Provide the (x, y) coordinate of the cell's center where the given text is located.  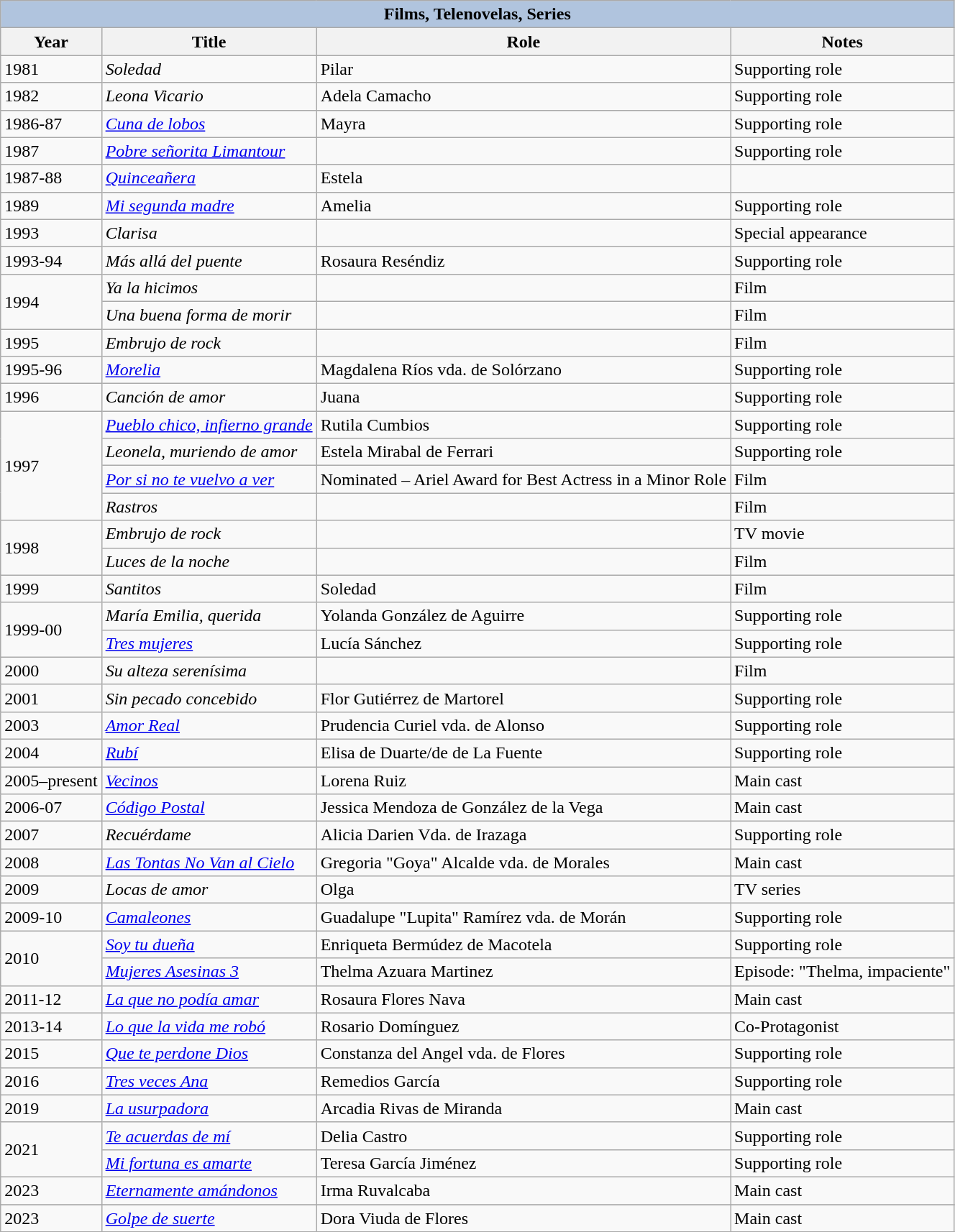
Thelma Azuara Martinez (524, 972)
Lucía Sánchez (524, 643)
Tres veces Ana (209, 1081)
2021 (51, 1149)
La usurpadora (209, 1108)
Una buena forma de morir (209, 315)
Tres mujeres (209, 643)
Canción de amor (209, 397)
Clarisa (209, 233)
2009-10 (51, 917)
María Emilia, querida (209, 616)
2001 (51, 698)
Rosario Domínguez (524, 1026)
1981 (51, 69)
Guadalupe "Lupita" Ramírez vda. de Morán (524, 917)
Notes (843, 42)
Magdalena Ríos vda. de Solórzano (524, 370)
La que no podía amar (209, 999)
Special appearance (843, 233)
Su alteza serenísima (209, 671)
Role (524, 42)
1997 (51, 466)
Teresa García Jiménez (524, 1163)
2015 (51, 1054)
Código Postal (209, 808)
Constanza del Angel vda. de Flores (524, 1054)
Nominated – Ariel Award for Best Actress in a Minor Role (524, 479)
1993-94 (51, 260)
Lorena Ruiz (524, 780)
Olga (524, 890)
1987 (51, 151)
1999 (51, 589)
Ya la hicimos (209, 288)
1993 (51, 233)
Mi fortuna es amarte (209, 1163)
Amor Real (209, 725)
2006-07 (51, 808)
Prudencia Curiel vda. de Alonso (524, 725)
Pilar (524, 69)
2009 (51, 890)
Estela (524, 178)
2008 (51, 863)
Recuérdame (209, 835)
Title (209, 42)
Luces de la noche (209, 561)
Enriqueta Bermúdez de Macotela (524, 944)
Yolanda González de Aguirre (524, 616)
Rosaura Flores Nava (524, 999)
Estela Mirabal de Ferrari (524, 452)
Alicia Darien Vda. de Irazaga (524, 835)
Co-Protagonist (843, 1026)
Episode: "Thelma, impaciente" (843, 972)
Mayra (524, 124)
Leona Vicario (209, 96)
Las Tontas No Van al Cielo (209, 863)
Eternamente amándonos (209, 1190)
Pueblo chico, infierno grande (209, 425)
Year (51, 42)
2019 (51, 1108)
Mi segunda madre (209, 206)
Por si no te vuelvo a ver (209, 479)
1999-00 (51, 630)
Leonela, muriendo de amor (209, 452)
Rosaura Reséndiz (524, 260)
1982 (51, 96)
Mujeres Asesinas 3 (209, 972)
Elisa de Duarte/de de La Fuente (524, 753)
Dora Viuda de Flores (524, 1218)
2000 (51, 671)
1995-96 (51, 370)
2004 (51, 753)
1987-88 (51, 178)
TV series (843, 890)
Jessica Mendoza de González de la Vega (524, 808)
2005–present (51, 780)
1996 (51, 397)
TV movie (843, 534)
Soy tu dueña (209, 944)
Te acuerdas de mí (209, 1136)
Morelia (209, 370)
Santitos (209, 589)
Golpe de suerte (209, 1218)
Flor Gutiérrez de Martorel (524, 698)
Que te perdone Dios (209, 1054)
Films, Telenovelas, Series (477, 14)
Rastros (209, 507)
1998 (51, 548)
Juana (524, 397)
1989 (51, 206)
Adela Camacho (524, 96)
2007 (51, 835)
1994 (51, 301)
Lo que la vida me robó (209, 1026)
Locas de amor (209, 890)
Gregoria "Goya" Alcalde vda. de Morales (524, 863)
Sin pecado concebido (209, 698)
Delia Castro (524, 1136)
2013-14 (51, 1026)
Irma Ruvalcaba (524, 1190)
1995 (51, 343)
Quinceañera (209, 178)
2011-12 (51, 999)
2003 (51, 725)
Pobre señorita Limantour (209, 151)
Rutila Cumbios (524, 425)
2016 (51, 1081)
Más allá del puente (209, 260)
Vecinos (209, 780)
Amelia (524, 206)
Cuna de lobos (209, 124)
Arcadia Rivas de Miranda (524, 1108)
2010 (51, 958)
1986-87 (51, 124)
Camaleones (209, 917)
Remedios García (524, 1081)
Rubí (209, 753)
